Return the [x, y] coordinate for the center point of the cell that contains the specified text.  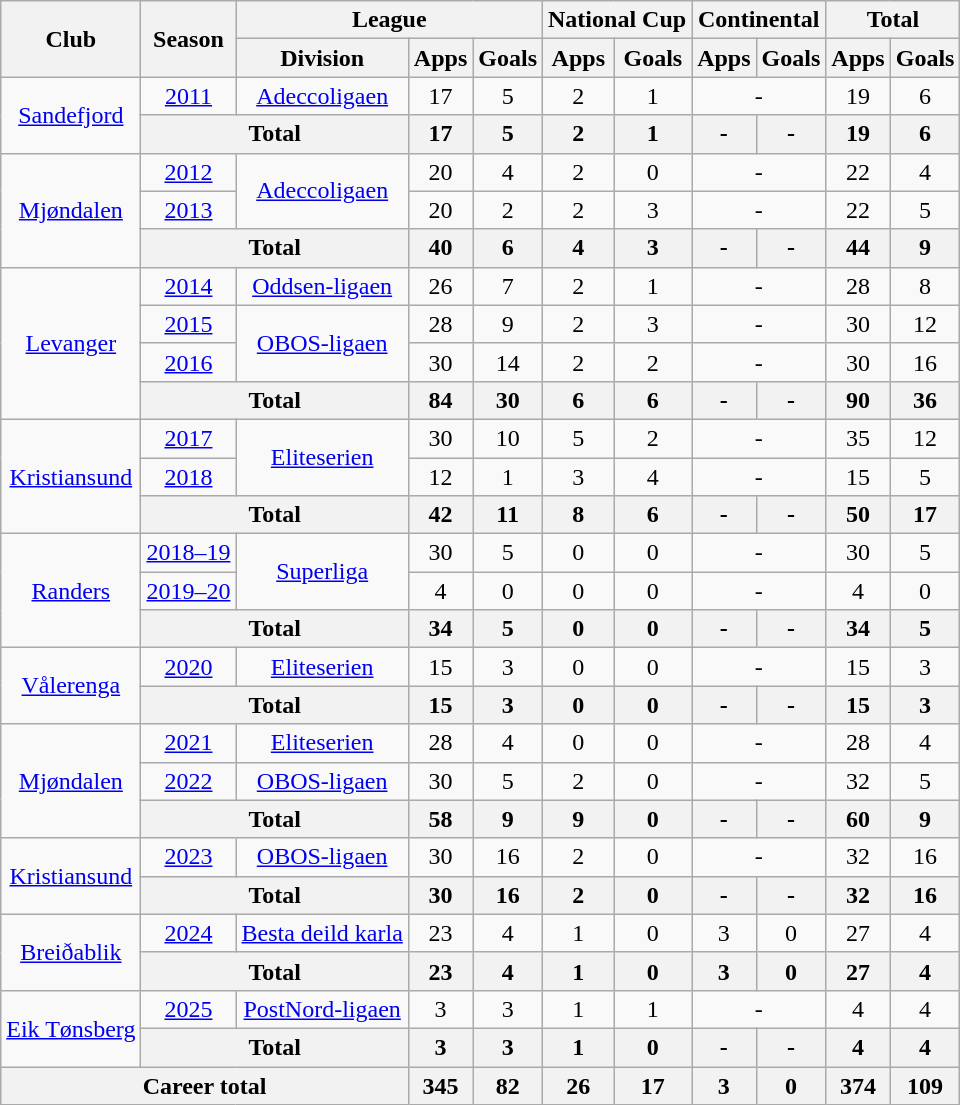
14 [508, 362]
44 [858, 248]
League [390, 20]
Superliga [322, 572]
2018–19 [188, 553]
Oddsen-ligaen [322, 286]
2023 [188, 857]
2013 [188, 210]
Randers [71, 591]
2012 [188, 172]
Club [71, 39]
Career total [205, 1085]
PostNord-ligaen [322, 1009]
11 [508, 515]
40 [440, 248]
2014 [188, 286]
2018 [188, 477]
2020 [188, 667]
Continental [759, 20]
Sandefjord [71, 115]
36 [925, 400]
90 [858, 400]
345 [440, 1085]
2016 [188, 362]
Breiðablik [71, 952]
82 [508, 1085]
58 [440, 819]
2021 [188, 743]
2011 [188, 96]
Division [322, 58]
2019–20 [188, 591]
35 [858, 438]
2015 [188, 324]
2024 [188, 933]
374 [858, 1085]
2025 [188, 1009]
Vålerenga [71, 686]
Eik Tønsberg [71, 1028]
2022 [188, 781]
60 [858, 819]
10 [508, 438]
Besta deild karla [322, 933]
84 [440, 400]
7 [508, 286]
2017 [188, 438]
Season [188, 39]
Levanger [71, 343]
50 [858, 515]
42 [440, 515]
109 [925, 1085]
National Cup [618, 20]
